Search for the cell housing the specified text and yield its (x, y) center coordinate. 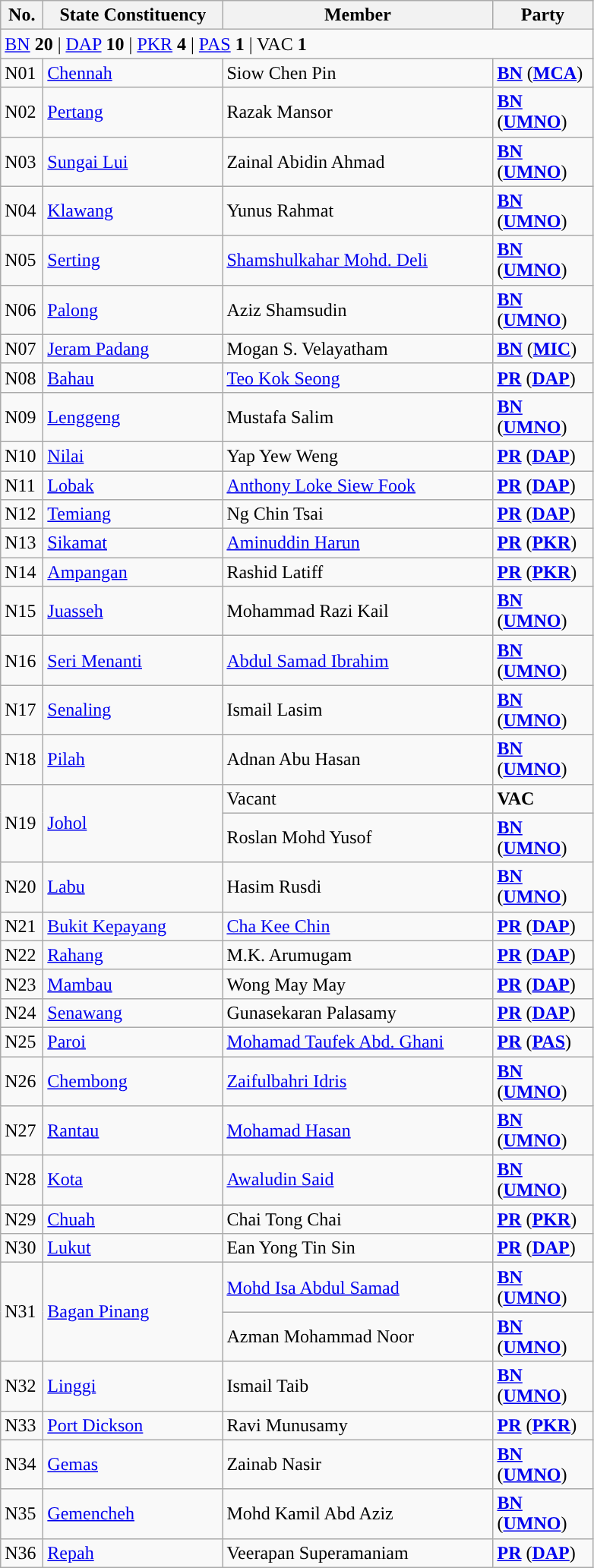
Shamshulkahar Mohd. Deli (358, 260)
BN (MIC) (542, 349)
N14 (22, 572)
BN 20 | DAP 10 | PKR 4 | PAS 1 | VAC 1 (296, 44)
Wong May May (358, 984)
Ismail Taib (358, 1386)
N17 (22, 710)
N08 (22, 378)
State Constituency (133, 15)
N11 (22, 485)
Gemencheh (133, 1513)
Teo Kok Seong (358, 378)
N36 (22, 1553)
Mohamad Taufek Abd. Ghani (358, 1042)
Juasseh (133, 611)
Lukut (133, 1248)
Sungai Lui (133, 161)
N02 (22, 112)
N18 (22, 760)
Rantau (133, 1130)
Temiang (133, 514)
Anthony Loke Siew Fook (358, 485)
Azman Mohammad Noor (358, 1337)
Palong (133, 310)
Veerapan Superamaniam (358, 1553)
N06 (22, 310)
Linggi (133, 1386)
Aziz Shamsudin (358, 310)
N22 (22, 955)
Pilah (133, 760)
N34 (22, 1465)
N12 (22, 514)
Labu (133, 887)
Mogan S. Velayatham (358, 349)
Chennah (133, 73)
Serting (133, 260)
VAC (542, 798)
M.K. Arumugam (358, 955)
N30 (22, 1248)
Klawang (133, 211)
Gemas (133, 1465)
N03 (22, 161)
Mambau (133, 984)
Member (358, 15)
Aminuddin Harun (358, 543)
Awaludin Said (358, 1181)
Chuah (133, 1219)
Rahang (133, 955)
N35 (22, 1513)
Bagan Pinang (133, 1312)
N21 (22, 926)
Yap Yew Weng (358, 456)
Ismail Lasim (358, 710)
N24 (22, 1013)
Pertang (133, 112)
N04 (22, 211)
Mohd Isa Abdul Samad (358, 1287)
Zaifulbahri Idris (358, 1080)
N23 (22, 984)
Hasim Rusdi (358, 887)
Lobak (133, 485)
Party (542, 15)
Rashid Latiff (358, 572)
Jeram Padang (133, 349)
N19 (22, 824)
N13 (22, 543)
Gunasekaran Palasamy (358, 1013)
Port Dickson (133, 1425)
Bukit Kepayang (133, 926)
N20 (22, 887)
Sikamat (133, 543)
Mohammad Razi Kail (358, 611)
Cha Kee Chin (358, 926)
PR (PAS) (542, 1042)
Adnan Abu Hasan (358, 760)
Mustafa Salim (358, 416)
Senaling (133, 710)
Lenggeng (133, 416)
N33 (22, 1425)
N28 (22, 1181)
Ampangan (133, 572)
Chai Tong Chai (358, 1219)
N09 (22, 416)
Kota (133, 1181)
N15 (22, 611)
Senawang (133, 1013)
Mohamad Hasan (358, 1130)
Seri Menanti (133, 661)
Paroi (133, 1042)
Ravi Munusamy (358, 1425)
N07 (22, 349)
N32 (22, 1386)
N25 (22, 1042)
Mohd Kamil Abd Aziz (358, 1513)
N01 (22, 73)
Johol (133, 824)
Ean Yong Tin Sin (358, 1248)
Bahau (133, 378)
Zainal Abidin Ahmad (358, 161)
Siow Chen Pin (358, 73)
Roslan Mohd Yusof (358, 837)
Repah (133, 1553)
N16 (22, 661)
N29 (22, 1219)
BN (MCA) (542, 73)
Chembong (133, 1080)
Zainab Nasir (358, 1465)
Nilai (133, 456)
N05 (22, 260)
No. (22, 15)
N10 (22, 456)
N26 (22, 1080)
Ng Chin Tsai (358, 514)
Vacant (358, 798)
Razak Mansor (358, 112)
N27 (22, 1130)
Abdul Samad Ibrahim (358, 661)
N31 (22, 1312)
Yunus Rahmat (358, 211)
